Return (x, y) of the center of cell containing provided text 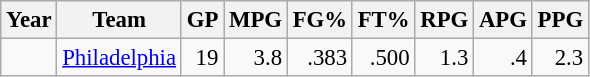
GP (202, 20)
2.3 (560, 58)
FT% (384, 20)
RPG (444, 20)
.4 (504, 58)
Year (29, 20)
.500 (384, 58)
APG (504, 20)
Philadelphia (119, 58)
1.3 (444, 58)
19 (202, 58)
3.8 (256, 58)
FG% (320, 20)
MPG (256, 20)
PPG (560, 20)
Team (119, 20)
.383 (320, 58)
